Scan for the cell matching the given text and deliver its [x, y] coordinate at center. 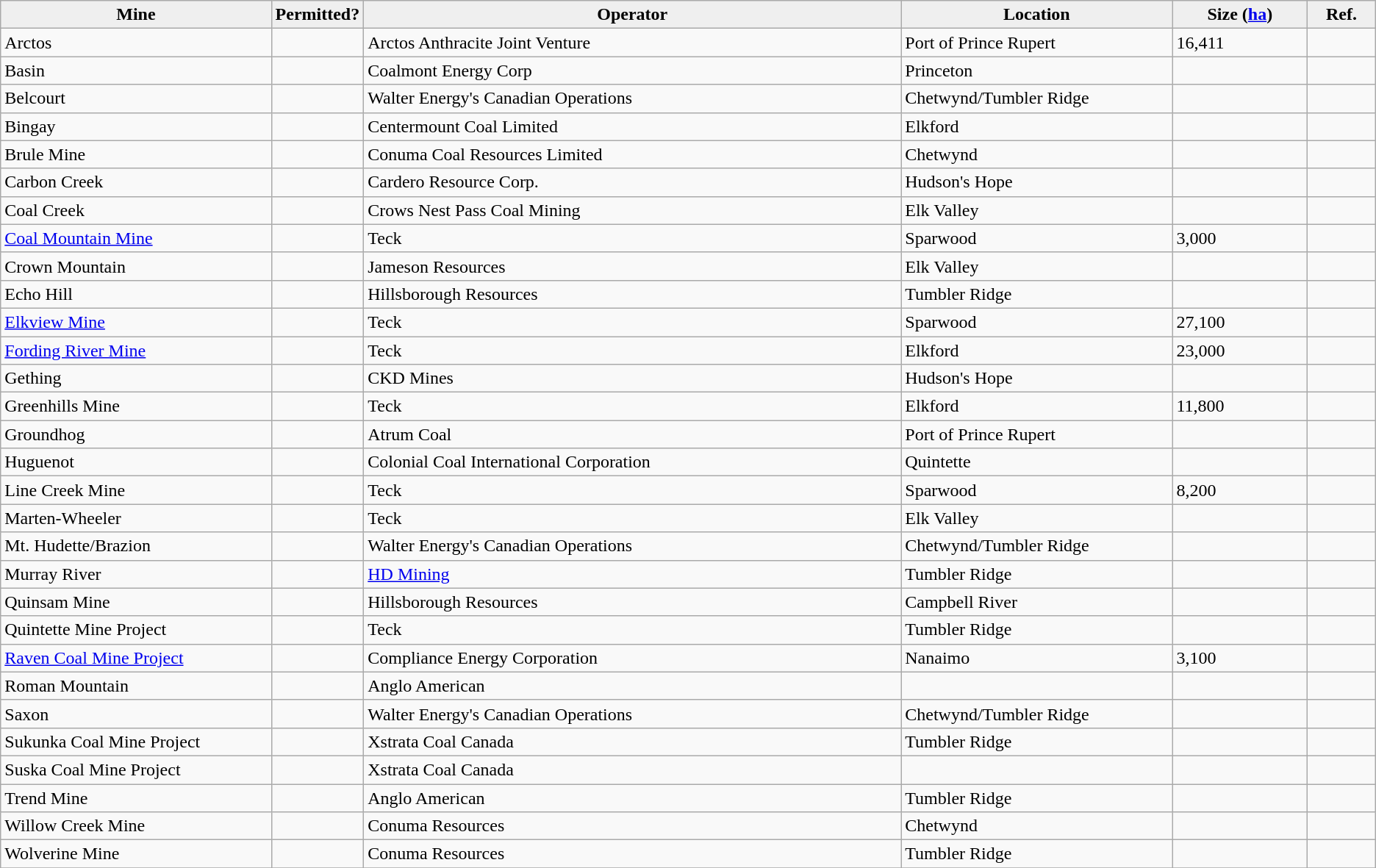
Basin [136, 71]
Size (ha) [1240, 15]
Quinsam Mine [136, 602]
Jameson Resources [632, 266]
Sukunka Coal Mine Project [136, 742]
Permitted? [318, 15]
Princeton [1036, 71]
Raven Coal Mine Project [136, 658]
Belcourt [136, 98]
CKD Mines [632, 379]
Mt. Hudette/Brazion [136, 546]
Cardero Resource Corp. [632, 182]
Coal Mountain Mine [136, 238]
3,000 [1240, 238]
Compliance Energy Corporation [632, 658]
Crown Mountain [136, 266]
Saxon [136, 714]
Arctos Anthracite Joint Venture [632, 43]
Murray River [136, 574]
27,100 [1240, 322]
3,100 [1240, 658]
Carbon Creek [136, 182]
Trend Mine [136, 797]
Colonial Coal International Corporation [632, 462]
Wolverine Mine [136, 854]
Echo Hill [136, 294]
Ref. [1341, 15]
Greenhills Mine [136, 406]
Line Creek Mine [136, 490]
Gething [136, 379]
HD Mining [632, 574]
11,800 [1240, 406]
Huguenot [136, 462]
Groundhog [136, 434]
Centermount Coal Limited [632, 126]
Roman Mountain [136, 686]
Operator [632, 15]
Arctos [136, 43]
Quintette Mine Project [136, 630]
8,200 [1240, 490]
Crows Nest Pass Coal Mining [632, 210]
Nanaimo [1036, 658]
Fording River Mine [136, 351]
Campbell River [1036, 602]
Brule Mine [136, 154]
Coalmont Energy Corp [632, 71]
Quintette [1036, 462]
Atrum Coal [632, 434]
Willow Creek Mine [136, 826]
Bingay [136, 126]
Elkview Mine [136, 322]
23,000 [1240, 351]
Mine [136, 15]
Conuma Coal Resources Limited [632, 154]
Location [1036, 15]
Coal Creek [136, 210]
16,411 [1240, 43]
Marten-Wheeler [136, 518]
Suska Coal Mine Project [136, 770]
